Provide the (x, y) coordinate of the cell's center where the given text is located.  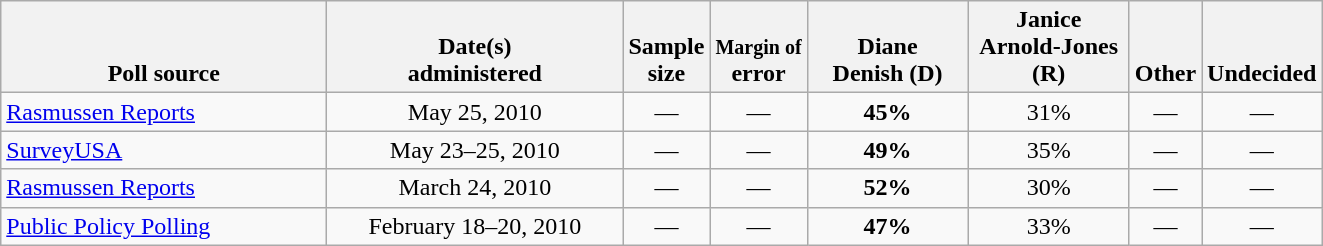
February 18–20, 2010 (475, 226)
Samplesize (666, 47)
35% (1048, 150)
DianeDenish (D) (888, 47)
33% (1048, 226)
31% (1048, 112)
52% (888, 188)
Public Policy Polling (164, 226)
30% (1048, 188)
May 25, 2010 (475, 112)
March 24, 2010 (475, 188)
49% (888, 150)
Undecided (1262, 47)
45% (888, 112)
Other (1165, 47)
Poll source (164, 47)
47% (888, 226)
Margin oferror (758, 47)
Date(s)administered (475, 47)
JaniceArnold-Jones (R) (1048, 47)
SurveyUSA (164, 150)
May 23–25, 2010 (475, 150)
